For the text-containing cell, return its midpoint in [x, y] coordinate format. 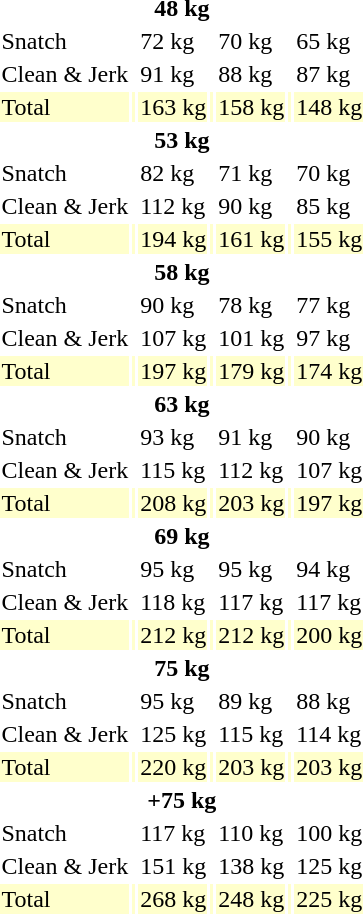
118 kg [174, 602]
82 kg [174, 173]
158 kg [252, 107]
194 kg [174, 239]
89 kg [252, 701]
138 kg [252, 866]
107 kg [174, 338]
110 kg [252, 833]
248 kg [252, 899]
93 kg [174, 437]
125 kg [174, 734]
72 kg [174, 41]
197 kg [174, 371]
101 kg [252, 338]
71 kg [252, 173]
70 kg [252, 41]
179 kg [252, 371]
220 kg [174, 767]
88 kg [252, 74]
268 kg [174, 899]
151 kg [174, 866]
161 kg [252, 239]
163 kg [174, 107]
78 kg [252, 305]
208 kg [174, 503]
